Locate the cell with the specified text and output its [X, Y] center coordinate. 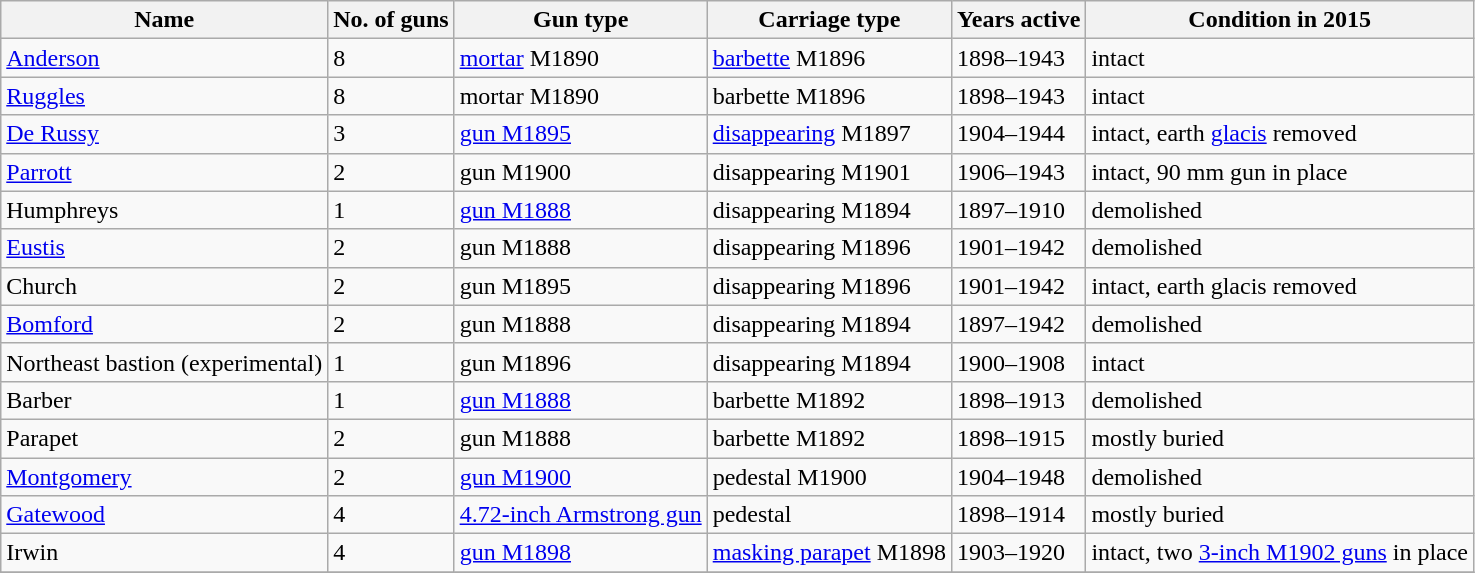
masking parapet M1898 [829, 553]
1906–1943 [1019, 172]
pedestal M1900 [829, 477]
Name [164, 20]
intact, two 3-inch M1902 guns in place [1280, 553]
Eustis [164, 248]
Gatewood [164, 515]
1903–1920 [1019, 553]
Bomford [164, 324]
Church [164, 286]
1904–1944 [1019, 134]
Montgomery [164, 477]
De Russy [164, 134]
3 [391, 134]
1898–1913 [1019, 400]
Gun type [580, 20]
Anderson [164, 58]
1904–1948 [1019, 477]
intact, 90 mm gun in place [1280, 172]
gun M1896 [580, 362]
Parapet [164, 438]
1900–1908 [1019, 362]
Carriage type [829, 20]
Condition in 2015 [1280, 20]
1898–1915 [1019, 438]
Irwin [164, 553]
4.72-inch Armstrong gun [580, 515]
Humphreys [164, 210]
Ruggles [164, 96]
1898–1914 [1019, 515]
Years active [1019, 20]
disappearing M1897 [829, 134]
pedestal [829, 515]
1897–1942 [1019, 324]
Parrott [164, 172]
No. of guns [391, 20]
Northeast bastion (experimental) [164, 362]
gun M1898 [580, 553]
disappearing M1901 [829, 172]
Barber [164, 400]
1897–1910 [1019, 210]
